From the cell containing the given text, extract its center point as (X, Y) coordinate. 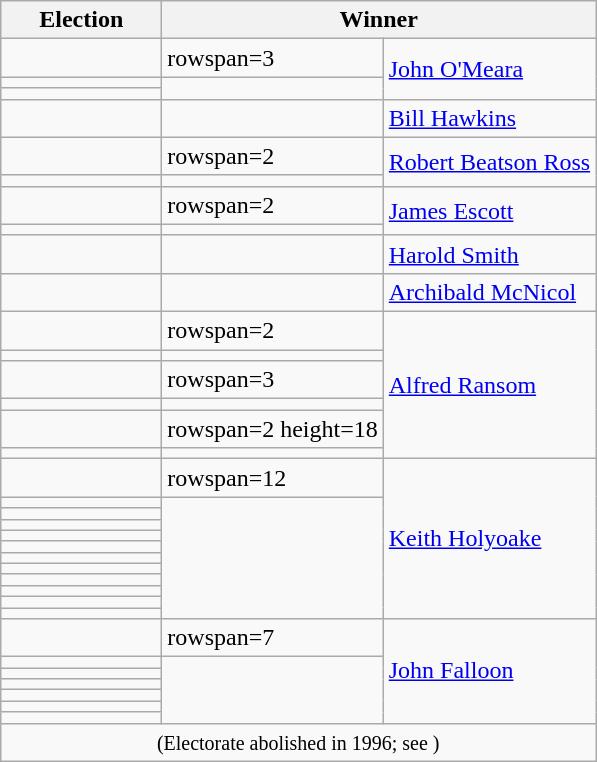
John Falloon (489, 671)
rowspan=12 (272, 478)
John O'Meara (489, 69)
Election (82, 20)
Robert Beatson Ross (489, 162)
(Electorate abolished in 1996; see ) (298, 742)
rowspan=7 (272, 638)
rowspan=2 height=18 (272, 429)
Winner (379, 20)
Bill Hawkins (489, 118)
James Escott (489, 210)
Harold Smith (489, 254)
Archibald McNicol (489, 292)
Alfred Ransom (489, 384)
Keith Holyoake (489, 539)
